Extract the [x, y] coordinate from the center of the cell holding the provided text.  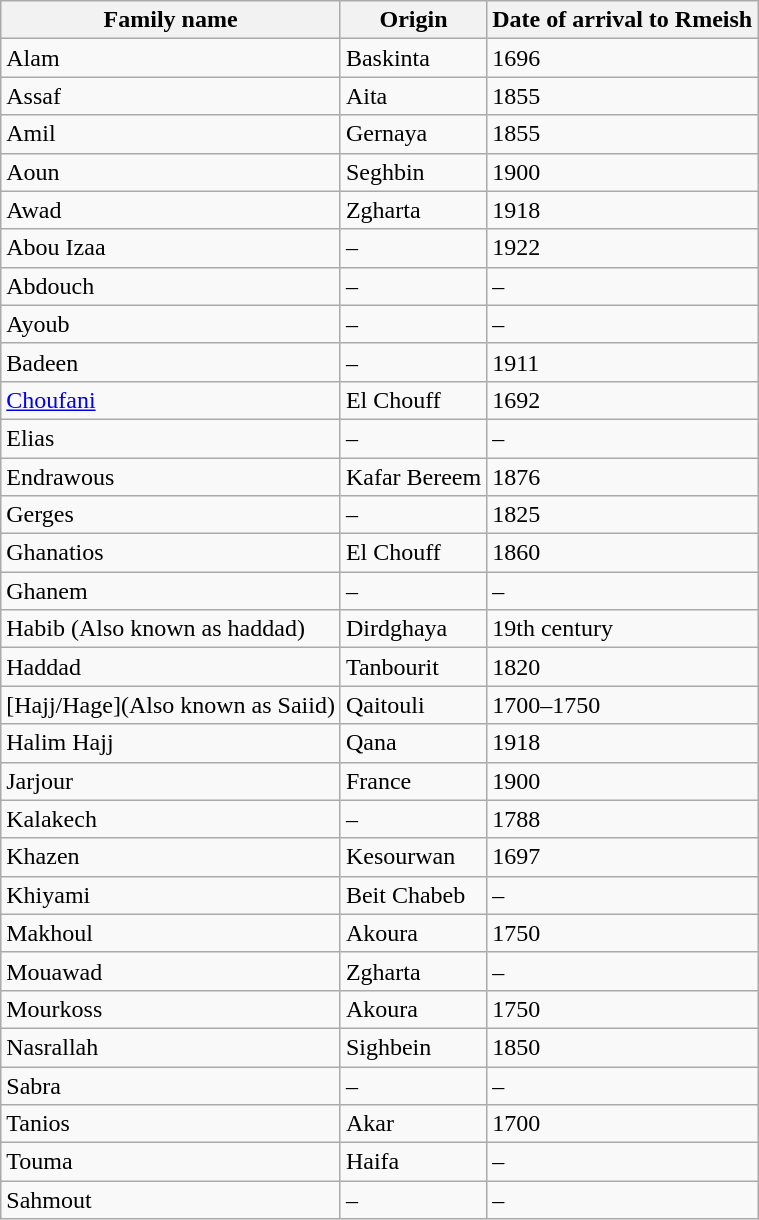
Haddad [171, 667]
Qana [413, 743]
1860 [622, 553]
1700–1750 [622, 705]
Alam [171, 58]
Kesourwan [413, 857]
Tanios [171, 1124]
Gernaya [413, 134]
Jarjour [171, 781]
Khazen [171, 857]
[Hajj/Hage](Also known as Saiid) [171, 705]
France [413, 781]
Mourkoss [171, 1009]
1922 [622, 248]
Kafar Bereem [413, 477]
Endrawous [171, 477]
Touma [171, 1162]
Sabra [171, 1085]
Family name [171, 20]
Abdouch [171, 286]
Choufani [171, 400]
Haifa [413, 1162]
Nasrallah [171, 1047]
1697 [622, 857]
Halim Hajj [171, 743]
19th century [622, 629]
1876 [622, 477]
Mouawad [171, 971]
Akar [413, 1124]
Baskinta [413, 58]
Makhoul [171, 933]
1692 [622, 400]
1820 [622, 667]
1911 [622, 362]
Tanbourit [413, 667]
Ghanem [171, 591]
Origin [413, 20]
Seghbin [413, 172]
Qaitouli [413, 705]
1696 [622, 58]
Beit Chabeb [413, 895]
Habib (Also known as haddad) [171, 629]
Elias [171, 438]
Khiyami [171, 895]
1788 [622, 819]
Badeen [171, 362]
Dirdghaya [413, 629]
1700 [622, 1124]
Sighbein [413, 1047]
Gerges [171, 515]
1850 [622, 1047]
Aita [413, 96]
Kalakech [171, 819]
Amil [171, 134]
Abou Izaa [171, 248]
Assaf [171, 96]
Sahmout [171, 1200]
Aoun [171, 172]
1825 [622, 515]
Ayoub [171, 324]
Ghanatios [171, 553]
Date of arrival to Rmeish [622, 20]
Awad [171, 210]
